Return the [x, y] coordinate for the center point of the cell that contains the specified text.  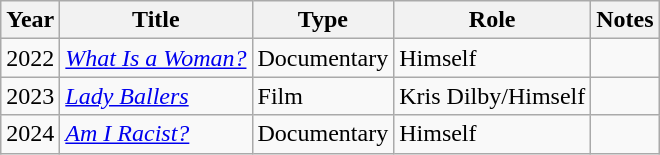
2023 [30, 96]
Notes [625, 20]
Kris Dilby/Himself [492, 96]
2022 [30, 58]
What Is a Woman? [156, 58]
Type [323, 20]
Year [30, 20]
Role [492, 20]
Am I Racist? [156, 134]
2024 [30, 134]
Lady Ballers [156, 96]
Film [323, 96]
Title [156, 20]
